Identify which cell holds the provided text, then report its [x, y] central coordinate. 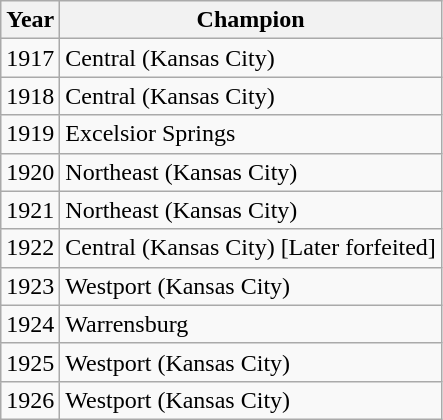
1923 [30, 286]
1925 [30, 362]
Champion [251, 20]
1926 [30, 400]
1921 [30, 210]
1922 [30, 248]
1917 [30, 58]
Excelsior Springs [251, 134]
1924 [30, 324]
1919 [30, 134]
1918 [30, 96]
Central (Kansas City) [Later forfeited] [251, 248]
Year [30, 20]
1920 [30, 172]
Warrensburg [251, 324]
